Find where the given text appears and provide that cell's center as (x, y) coordinate. 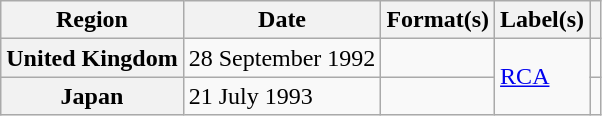
Region (92, 20)
21 July 1993 (282, 96)
Date (282, 20)
Format(s) (438, 20)
Japan (92, 96)
RCA (542, 77)
Label(s) (542, 20)
28 September 1992 (282, 58)
United Kingdom (92, 58)
